Extract the (X, Y) coordinate from the center of the cell holding the provided text.  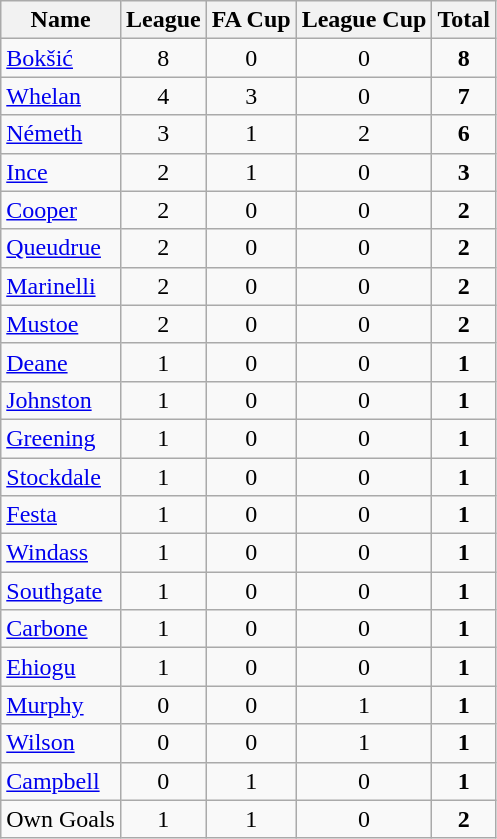
Németh (61, 134)
Deane (61, 362)
Bokšić (61, 58)
7 (464, 96)
Johnston (61, 400)
Stockdale (61, 477)
6 (464, 134)
League Cup (364, 20)
Festa (61, 515)
Marinelli (61, 286)
Cooper (61, 210)
Total (464, 20)
Queudrue (61, 248)
Carbone (61, 629)
Mustoe (61, 324)
League (163, 20)
Wilson (61, 743)
Windass (61, 553)
Whelan (61, 96)
4 (163, 96)
Southgate (61, 591)
Murphy (61, 705)
Ince (61, 172)
Ehiogu (61, 667)
Own Goals (61, 819)
FA Cup (251, 20)
Greening (61, 438)
Campbell (61, 781)
Name (61, 20)
